Return [x, y] of the center of cell containing provided text 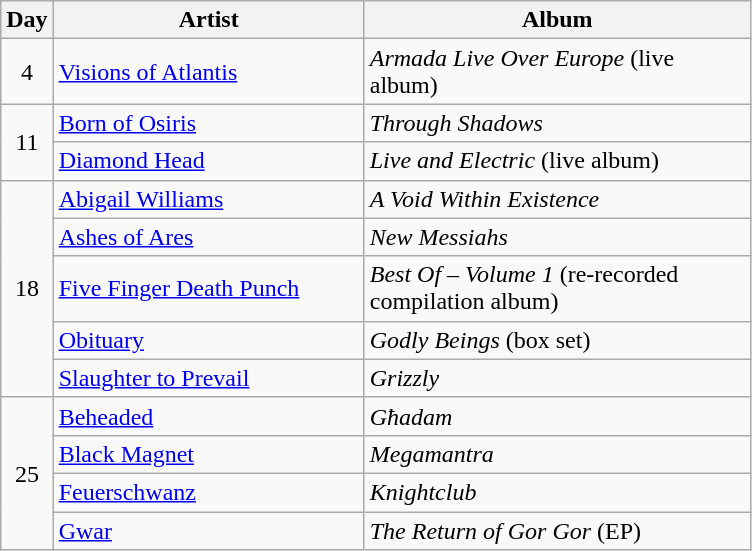
Abigail Williams [208, 199]
Għadam [557, 416]
4 [27, 72]
Diamond Head [208, 161]
Born of Osiris [208, 123]
The Return of Gor Gor (EP) [557, 531]
Feuerschwanz [208, 492]
11 [27, 142]
Best Of – Volume 1 (re-recorded compilation album) [557, 288]
18 [27, 288]
Five Finger Death Punch [208, 288]
Knightclub [557, 492]
Beheaded [208, 416]
Ashes of Ares [208, 237]
25 [27, 473]
Visions of Atlantis [208, 72]
Artist [208, 20]
Megamantra [557, 454]
Slaughter to Prevail [208, 378]
Godly Beings (box set) [557, 340]
Armada Live Over Europe (live album) [557, 72]
New Messiahs [557, 237]
Album [557, 20]
Through Shadows [557, 123]
A Void Within Existence [557, 199]
Live and Electric (live album) [557, 161]
Gwar [208, 531]
Day [27, 20]
Grizzly [557, 378]
Obituary [208, 340]
Black Magnet [208, 454]
